Return (x, y) of the center of cell containing provided text 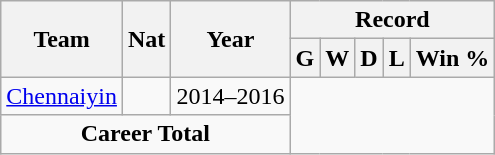
D (369, 58)
2014–2016 (230, 96)
G (305, 58)
Year (230, 39)
Win % (452, 58)
L (396, 58)
W (338, 58)
Record (392, 20)
Nat (146, 39)
Team (62, 39)
Career Total (146, 134)
Chennaiyin (62, 96)
